Determine the [X, Y] coordinate at the center of the cell enclosing the given text.  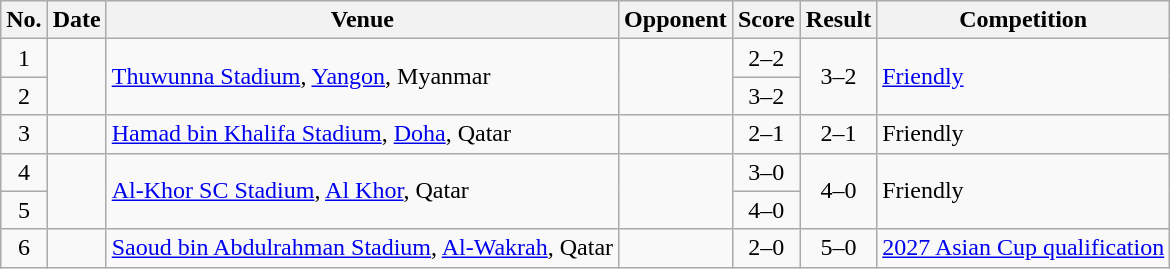
2–2 [766, 58]
5–0 [838, 248]
Hamad bin Khalifa Stadium, Doha, Qatar [362, 134]
Thuwunna Stadium, Yangon, Myanmar [362, 77]
Date [76, 20]
Al-Khor SC Stadium, Al Khor, Qatar [362, 191]
1 [24, 58]
Venue [362, 20]
2–0 [766, 248]
4 [24, 172]
5 [24, 210]
Competition [1024, 20]
Opponent [676, 20]
3 [24, 134]
3–0 [766, 172]
Score [766, 20]
Saoud bin Abdulrahman Stadium, Al-Wakrah, Qatar [362, 248]
6 [24, 248]
Result [838, 20]
2027 Asian Cup qualification [1024, 248]
2 [24, 96]
No. [24, 20]
